Identify which cell holds the provided text, then report its (x, y) central coordinate. 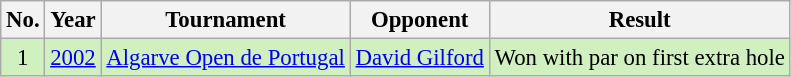
2002 (73, 58)
Tournament (226, 20)
David Gilford (420, 58)
1 (23, 58)
Year (73, 20)
No. (23, 20)
Opponent (420, 20)
Result (640, 20)
Algarve Open de Portugal (226, 58)
Won with par on first extra hole (640, 58)
